Output the (X, Y) coordinate of the center of the cell containing the given text.  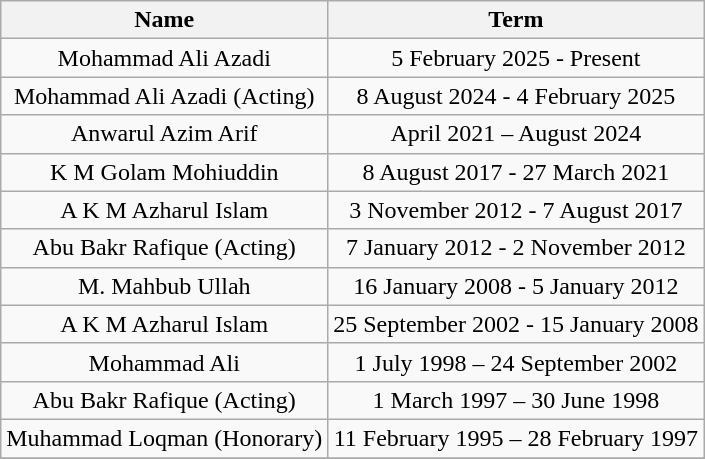
Mohammad Ali Azadi (Acting) (164, 96)
8 August 2017 - 27 March 2021 (516, 172)
11 February 1995 – 28 February 1997 (516, 438)
1 July 1998 – 24 September 2002 (516, 362)
Muhammad Loqman (Honorary) (164, 438)
Name (164, 20)
7 January 2012 - 2 November 2012 (516, 248)
K M Golam Mohiuddin (164, 172)
5 February 2025 - Present (516, 58)
Term (516, 20)
3 November 2012 - 7 August 2017 (516, 210)
25 September 2002 - 15 January 2008 (516, 324)
April 2021 – August 2024 (516, 134)
M. Mahbub Ullah (164, 286)
8 August 2024 - 4 February 2025 (516, 96)
Mohammad Ali (164, 362)
1 March 1997 – 30 June 1998 (516, 400)
Anwarul Azim Arif (164, 134)
Mohammad Ali Azadi (164, 58)
16 January 2008 - 5 January 2012 (516, 286)
